Find where the given text appears and provide that cell's center as (x, y) coordinate. 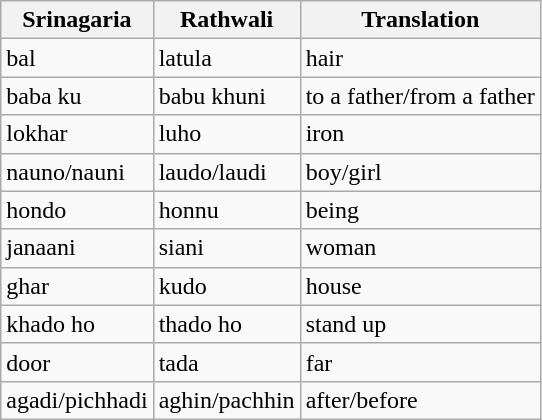
being (420, 210)
honnu (226, 210)
boy/girl (420, 172)
baba ku (77, 96)
aghin/pachhin (226, 400)
siani (226, 248)
luho (226, 134)
far (420, 362)
nauno/nauni (77, 172)
lokhar (77, 134)
iron (420, 134)
bal (77, 58)
house (420, 286)
hair (420, 58)
to a father/from a father (420, 96)
ghar (77, 286)
door (77, 362)
thado ho (226, 324)
Srinagaria (77, 20)
khado ho (77, 324)
babu khuni (226, 96)
hondo (77, 210)
Translation (420, 20)
tada (226, 362)
stand up (420, 324)
latula (226, 58)
agadi/pichhadi (77, 400)
laudo/laudi (226, 172)
janaani (77, 248)
Rathwali (226, 20)
kudo (226, 286)
woman (420, 248)
after/before (420, 400)
